Detect which cell encompasses the target text, then output its [X, Y] center coordinate. 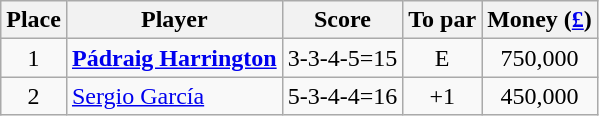
Player [174, 20]
5-3-4-4=16 [342, 96]
+1 [442, 96]
Pádraig Harrington [174, 58]
450,000 [540, 96]
Money (£) [540, 20]
E [442, 58]
1 [34, 58]
Sergio García [174, 96]
To par [442, 20]
Score [342, 20]
Place [34, 20]
3-3-4-5=15 [342, 58]
750,000 [540, 58]
2 [34, 96]
